Identify which cell holds the provided text, then report its [X, Y] central coordinate. 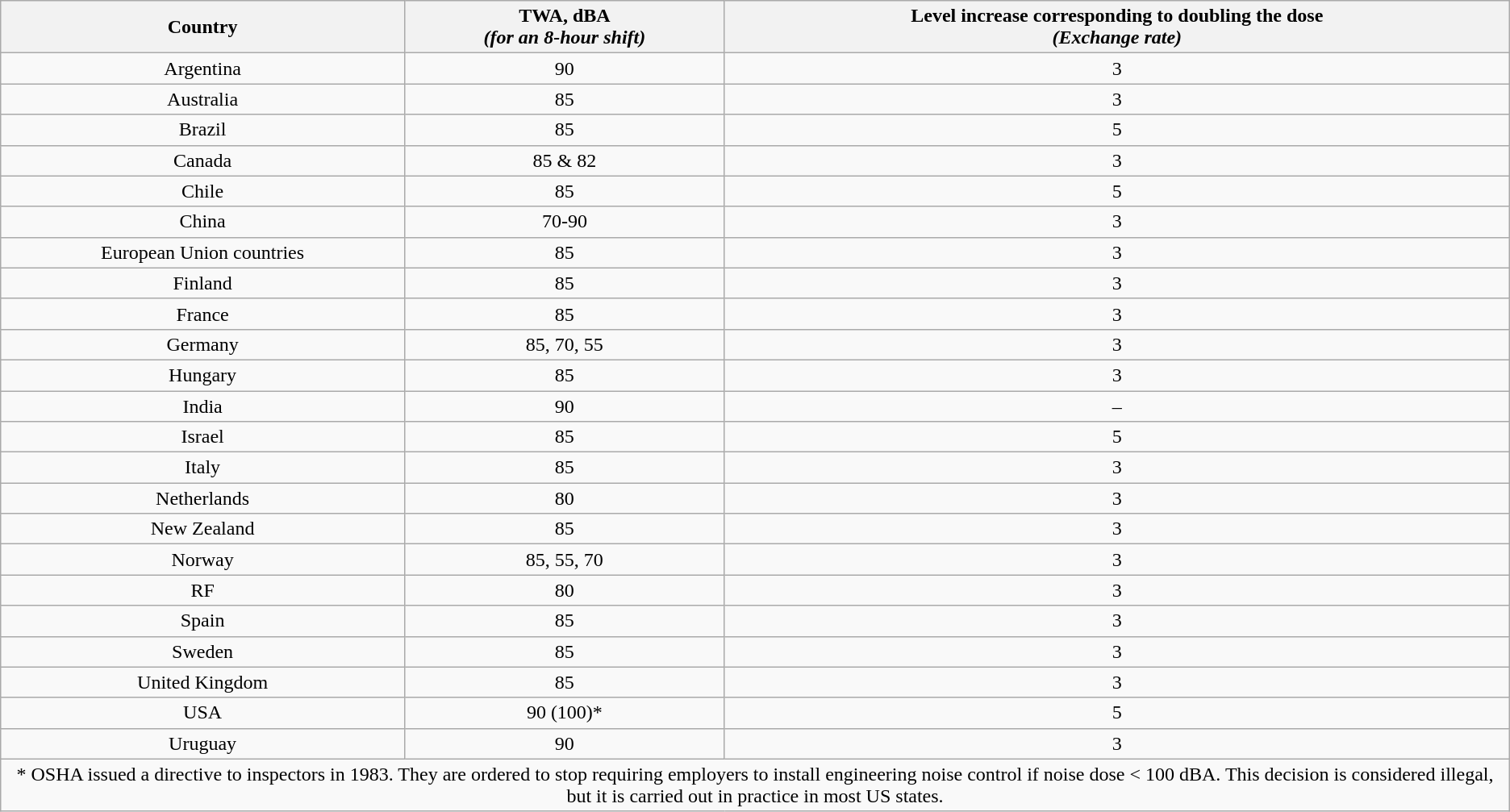
India [203, 406]
Norway [203, 560]
– [1116, 406]
Australia [203, 99]
90 (100)* [565, 713]
Canada [203, 160]
Chile [203, 191]
Hungary [203, 375]
Netherlands [203, 498]
Finland [203, 283]
TWA, dBA(for an 8-hour shift) [565, 27]
Israel [203, 437]
Uruguay [203, 743]
85 & 82 [565, 160]
Country [203, 27]
Brazil [203, 130]
Sweden [203, 652]
Spain [203, 621]
United Kingdom [203, 682]
Level increase corresponding to doubling the dose(Exchange rate) [1116, 27]
Argentina [203, 69]
USA [203, 713]
RF [203, 590]
Germany [203, 344]
85, 55, 70 [565, 560]
China [203, 222]
France [203, 314]
Italy [203, 468]
New Zealand [203, 529]
85, 70, 55 [565, 344]
70-90 [565, 222]
European Union countries [203, 252]
